Detect which cell encompasses the target text, then output its (x, y) center coordinate. 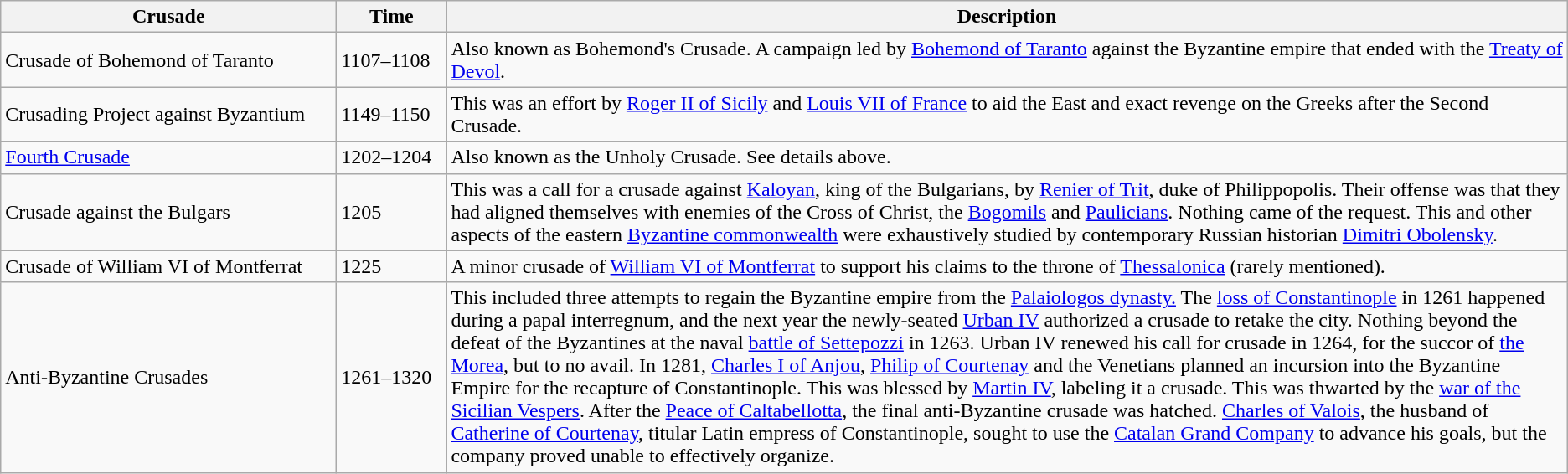
1225 (392, 266)
1261–1320 (392, 377)
1107–1108 (392, 60)
A minor crusade of William VI of Montferrat to support his claims to the throne of Thessalonica (rarely mentioned). (1007, 266)
Crusade (169, 17)
1205 (392, 212)
1149–1150 (392, 114)
1202–1204 (392, 157)
Description (1007, 17)
Anti-Byzantine Crusades (169, 377)
This was an effort by Roger II of Sicily and Louis VII of France to aid the East and exact revenge on the Greeks after the Second Crusade. (1007, 114)
Crusade against the Bulgars (169, 212)
Crusading Project against Byzantium (169, 114)
Also known as the Unholy Crusade. See details above. (1007, 157)
Fourth Crusade (169, 157)
Crusade of William VI of Montferrat (169, 266)
Time (392, 17)
Also known as Bohemond's Crusade. A campaign led by Bohemond of Taranto against the Byzantine empire that ended with the Treaty of Devol. (1007, 60)
Crusade of Bohemond of Taranto (169, 60)
